Capture the cell that displays the provided text and extract its [X, Y] central coordinate. 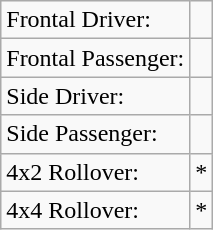
Frontal Passenger: [96, 58]
4x2 Rollover: [96, 172]
Frontal Driver: [96, 20]
4x4 Rollover: [96, 210]
Side Passenger: [96, 134]
Side Driver: [96, 96]
